Capture the cell that displays the provided text and extract its (X, Y) central coordinate. 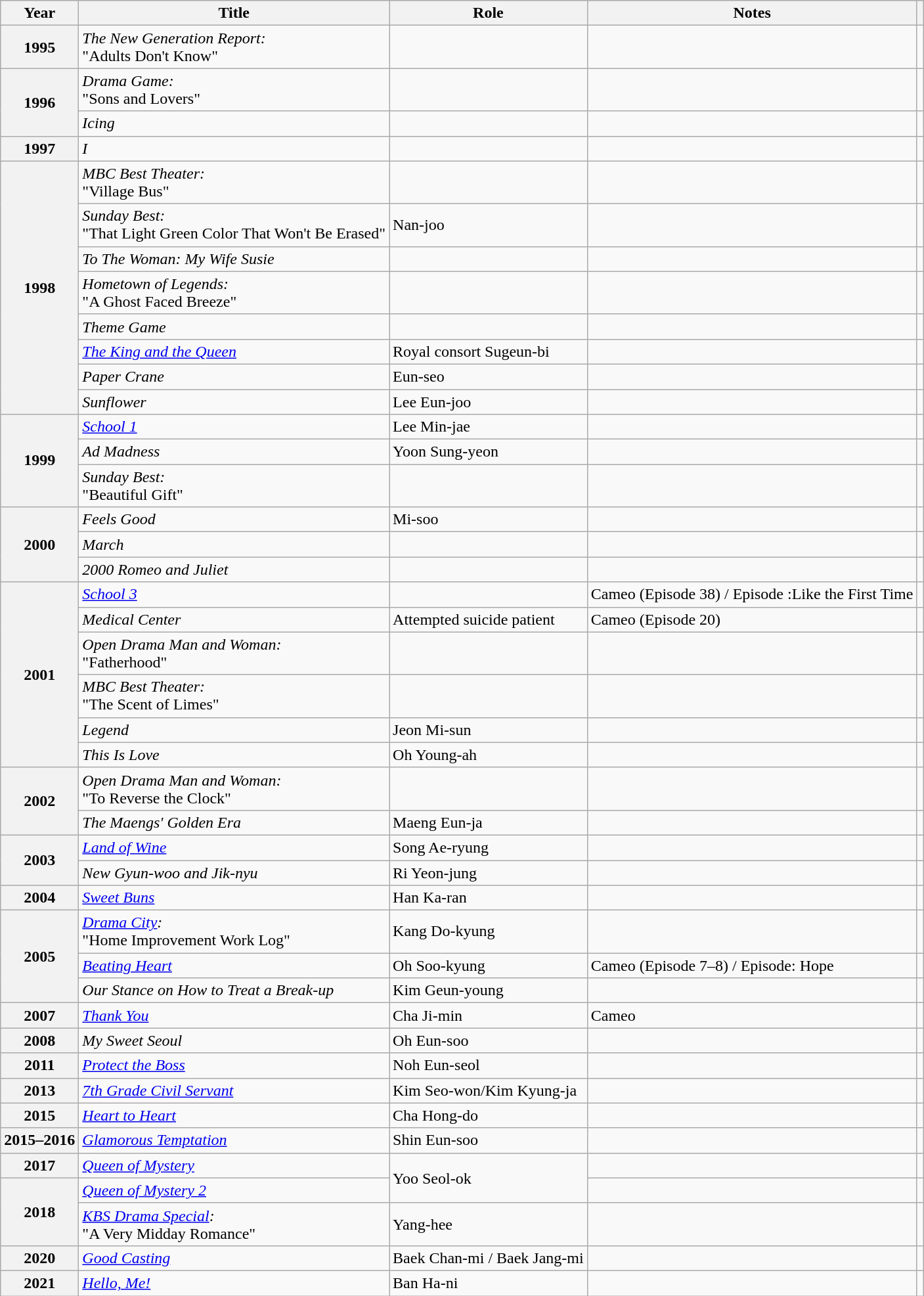
Land of Wine (234, 847)
My Sweet Seoul (234, 1040)
Hello, Me! (234, 1283)
School 1 (234, 427)
2013 (39, 1090)
1998 (39, 288)
Song Ae-ryung (489, 847)
Cameo (Episode 38) / Episode :Like the First Time (752, 594)
Shin Eun-soo (489, 1140)
Year (39, 13)
Feels Good (234, 520)
Noh Eun-seol (489, 1065)
Icing (234, 123)
The King and the Queen (234, 351)
Lee Eun-joo (489, 401)
Ban Ha-ni (489, 1283)
Paper Crane (234, 376)
March (234, 545)
This Is Love (234, 755)
Yoo Seol-ok (489, 1178)
2001 (39, 675)
1996 (39, 102)
2018 (39, 1211)
Lee Min-jae (489, 427)
1999 (39, 461)
The New Generation Report:"Adults Don't Know" (234, 47)
Eun-seo (489, 376)
Han Ka-ran (489, 898)
Attempted suicide patient (489, 619)
Kim Seo-won/Kim Kyung-ja (489, 1090)
MBC Best Theater:"Village Bus" (234, 183)
2015 (39, 1115)
Oh Soo-kyung (489, 966)
Thank You (234, 1016)
1997 (39, 148)
Glamorous Temptation (234, 1140)
Title (234, 13)
2015–2016 (39, 1140)
2011 (39, 1065)
2002 (39, 801)
New Gyun-woo and Jik-nyu (234, 873)
Mi-soo (489, 520)
Sunflower (234, 401)
Heart to Heart (234, 1115)
1995 (39, 47)
Maeng Eun-ja (489, 822)
Cameo (752, 1016)
Medical Center (234, 619)
2017 (39, 1165)
Role (489, 13)
2005 (39, 956)
Nan-joo (489, 225)
Kim Geun-young (489, 991)
2000 (39, 545)
Good Casting (234, 1258)
Protect the Boss (234, 1065)
7th Grade Civil Servant (234, 1090)
2021 (39, 1283)
2020 (39, 1258)
Baek Chan-mi / Baek Jang-mi (489, 1258)
2007 (39, 1016)
Hometown of Legends:"A Ghost Faced Breeze" (234, 293)
Theme Game (234, 326)
Yoon Sung-yeon (489, 452)
Queen of Mystery 2 (234, 1190)
Cha Ji-min (489, 1016)
KBS Drama Special:"A Very Midday Romance" (234, 1224)
Drama City:"Home Improvement Work Log" (234, 931)
Open Drama Man and Woman:"Fatherhood" (234, 653)
Sunday Best:"That Light Green Color That Won't Be Erased" (234, 225)
Notes (752, 13)
Sweet Buns (234, 898)
Oh Eun-soo (489, 1040)
Royal consort Sugeun-bi (489, 351)
Drama Game:"Sons and Lovers" (234, 89)
School 3 (234, 594)
Our Stance on How to Treat a Break-up (234, 991)
Beating Heart (234, 966)
The Maengs' Golden Era (234, 822)
Open Drama Man and Woman:"To Reverse the Clock" (234, 788)
Yang-hee (489, 1224)
I (234, 148)
2003 (39, 860)
2008 (39, 1040)
MBC Best Theater:"The Scent of Limes" (234, 696)
Jeon Mi-sun (489, 730)
Cameo (Episode 20) (752, 619)
Queen of Mystery (234, 1165)
Ad Madness (234, 452)
Legend (234, 730)
2000 Romeo and Juliet (234, 570)
Cameo (Episode 7–8) / Episode: Hope (752, 966)
Sunday Best:"Beautiful Gift" (234, 486)
Kang Do-kyung (489, 931)
Oh Young-ah (489, 755)
To The Woman: My Wife Susie (234, 259)
Cha Hong-do (489, 1115)
2004 (39, 898)
Ri Yeon-jung (489, 873)
